Search for the cell housing the specified text and yield its (X, Y) center coordinate. 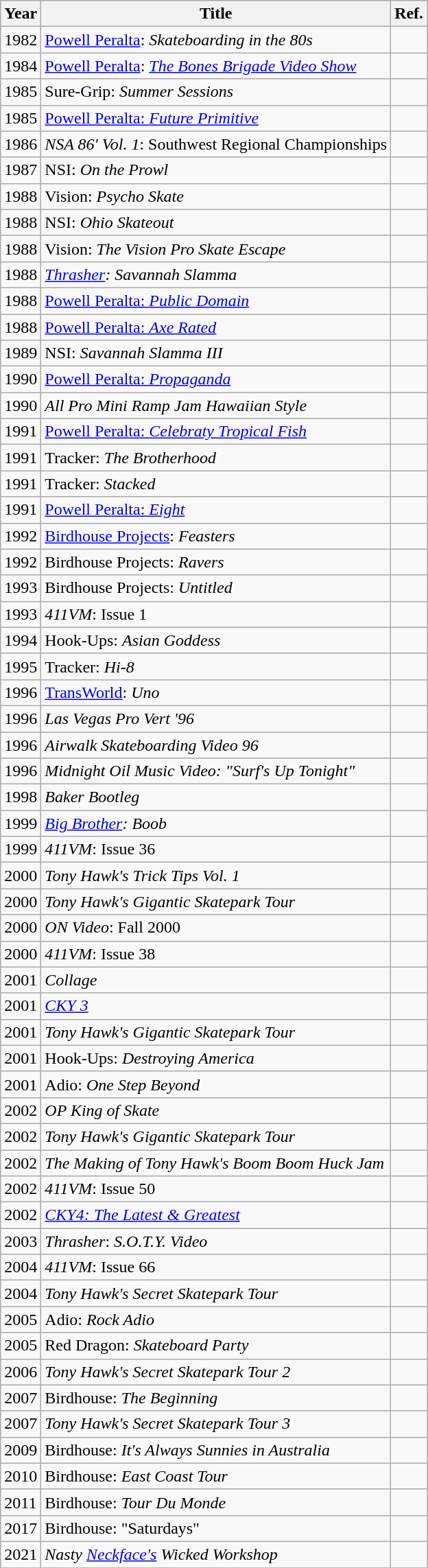
2021 (21, 1554)
2010 (21, 1476)
Hook-Ups: Asian Goddess (216, 640)
Birdhouse Projects: Feasters (216, 536)
Birdhouse Projects: Ravers (216, 562)
Birdhouse: East Coast Tour (216, 1476)
Birdhouse: It's Always Sunnies in Australia (216, 1450)
2009 (21, 1450)
Nasty Neckface's Wicked Workshop (216, 1554)
Big Brother: Boob (216, 823)
Tony Hawk's Secret Skatepark Tour 2 (216, 1372)
Powell Peralta: Future Primitive (216, 118)
Vision: The Vision Pro Skate Escape (216, 248)
NSI: Savannah Slamma III (216, 353)
CKY 3 (216, 1006)
411VM: Issue 66 (216, 1267)
1987 (21, 170)
1984 (21, 66)
ON Video: Fall 2000 (216, 928)
Red Dragon: Skateboard Party (216, 1346)
Sure-Grip: Summer Sessions (216, 92)
1986 (21, 144)
411VM: Issue 1 (216, 614)
1994 (21, 640)
2003 (21, 1241)
Powell Peralta: Eight (216, 510)
2017 (21, 1528)
1989 (21, 353)
Thrasher: S.O.T.Y. Video (216, 1241)
Tony Hawk's Secret Skatepark Tour 3 (216, 1424)
Las Vegas Pro Vert '96 (216, 718)
OP King of Skate (216, 1110)
2011 (21, 1502)
Powell Peralta: Axe Rated (216, 327)
Title (216, 14)
The Making of Tony Hawk's Boom Boom Huck Jam (216, 1163)
411VM: Issue 36 (216, 850)
Powell Peralta: The Bones Brigade Video Show (216, 66)
Adio: One Step Beyond (216, 1084)
411VM: Issue 38 (216, 954)
Tony Hawk's Secret Skatepark Tour (216, 1294)
Powell Peralta: Propaganda (216, 379)
NSI: Ohio Skateout (216, 222)
TransWorld: Uno (216, 692)
NSA 86' Vol. 1: Southwest Regional Championships (216, 144)
Airwalk Skateboarding Video 96 (216, 745)
Powell Peralta: Skateboarding in the 80s (216, 40)
Hook-Ups: Destroying America (216, 1058)
Tracker: The Brotherhood (216, 458)
1998 (21, 797)
Birdhouse: The Beginning (216, 1398)
Tracker: Hi-8 (216, 666)
2006 (21, 1372)
Powell Peralta: Celebraty Tropical Fish (216, 432)
Thrasher: Savannah Slamma (216, 274)
Year (21, 14)
Baker Bootleg (216, 797)
Adio: Rock Adio (216, 1320)
Tony Hawk's Trick Tips Vol. 1 (216, 876)
All Pro Mini Ramp Jam Hawaiian Style (216, 406)
1995 (21, 666)
Birdhouse: "Saturdays" (216, 1528)
CKY4: The Latest & Greatest (216, 1215)
Birdhouse Projects: Untitled (216, 588)
Powell Peralta: Public Domain (216, 301)
NSI: On the Prowl (216, 170)
Vision: Psycho Skate (216, 196)
411VM: Issue 50 (216, 1189)
Tracker: Stacked (216, 484)
1982 (21, 40)
Ref. (409, 14)
Collage (216, 980)
Midnight Oil Music Video: "Surf's Up Tonight" (216, 771)
Birdhouse: Tour Du Monde (216, 1502)
